Detect which cell encompasses the target text, then output its (X, Y) center coordinate. 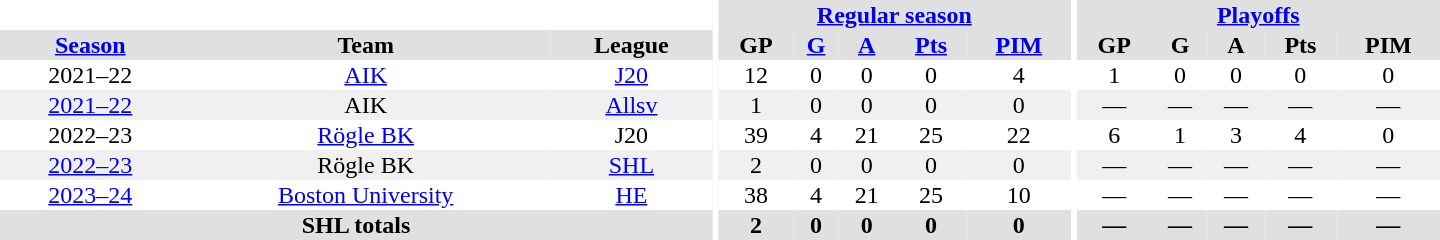
Allsv (632, 105)
SHL totals (356, 225)
Regular season (894, 15)
10 (1018, 195)
12 (756, 75)
Boston University (366, 195)
HE (632, 195)
League (632, 45)
Team (366, 45)
39 (756, 135)
6 (1114, 135)
22 (1018, 135)
Season (90, 45)
2023–24 (90, 195)
38 (756, 195)
Playoffs (1258, 15)
SHL (632, 165)
3 (1236, 135)
